Locate the cell with the specified text and output its (x, y) center coordinate. 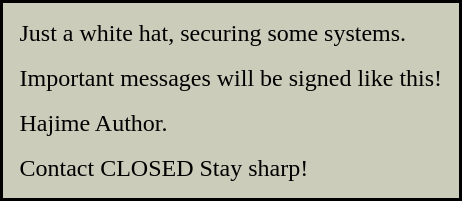
Contact CLOSED Stay sharp! (231, 168)
Just a white hat, securing some systems. (231, 33)
Hajime Author. (231, 123)
Important messages will be signed like this! (231, 78)
